Extract the [x, y] coordinate from the center of the cell holding the provided text.  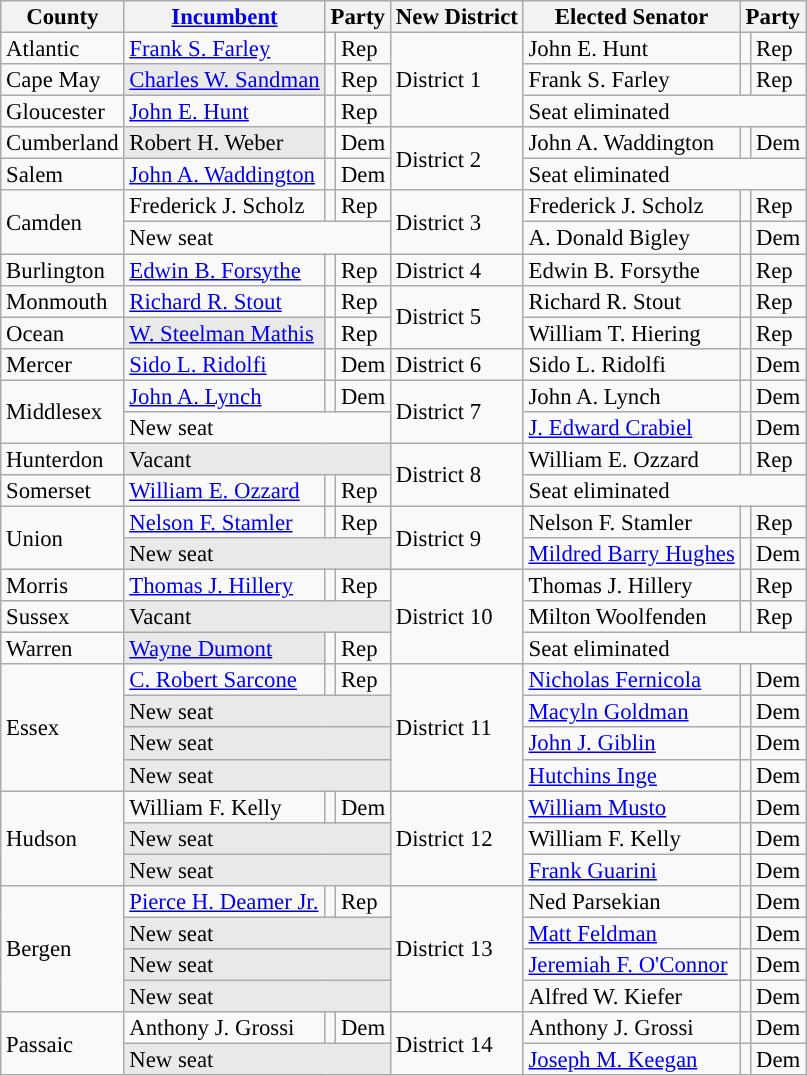
District 7 [458, 412]
Wayne Dumont [224, 649]
District 14 [458, 1044]
Ocean [62, 333]
Union [62, 538]
District 13 [458, 949]
Warren [62, 649]
John J. Giblin [632, 744]
District 9 [458, 538]
District 8 [458, 474]
Macyln Goldman [632, 712]
Passaic [62, 1044]
A. Donald Bigley [632, 238]
Bergen [62, 949]
Charles W. Sandman [224, 80]
J. Edward Crabiel [632, 428]
William Musto [632, 807]
Alfred W. Kiefer [632, 996]
Middlesex [62, 412]
Sussex [62, 617]
District 4 [458, 270]
Monmouth [62, 301]
District 5 [458, 316]
W. Steelman Mathis [224, 333]
Frank Guarini [632, 870]
Mildred Barry Hughes [632, 554]
Gloucester [62, 112]
County [62, 17]
Pierce H. Deamer Jr. [224, 902]
Atlantic [62, 49]
Joseph M. Keegan [632, 1060]
District 1 [458, 80]
C. Robert Sarcone [224, 680]
New District [458, 17]
District 12 [458, 838]
District 6 [458, 364]
Burlington [62, 270]
District 2 [458, 158]
District 3 [458, 222]
Morris [62, 586]
Mercer [62, 364]
Incumbent [224, 17]
Somerset [62, 491]
Salem [62, 175]
Milton Woolfenden [632, 617]
Cumberland [62, 143]
Hunterdon [62, 459]
District 11 [458, 727]
Camden [62, 222]
Jeremiah F. O'Connor [632, 965]
Matt Feldman [632, 933]
Ned Parsekian [632, 902]
District 10 [458, 618]
Nicholas Fernicola [632, 680]
Elected Senator [632, 17]
Hudson [62, 838]
William T. Hiering [632, 333]
Cape May [62, 80]
Essex [62, 727]
Hutchins Inge [632, 775]
Robert H. Weber [224, 143]
